Return (X, Y) of the center of cell containing provided text 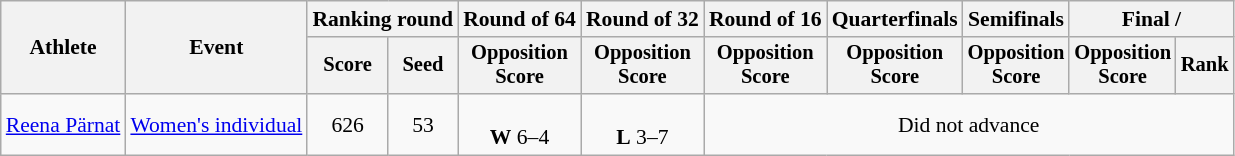
626 (348, 124)
53 (423, 124)
Seed (423, 66)
Round of 64 (520, 19)
W 6–4 (520, 124)
Ranking round (382, 19)
Event (216, 48)
Athlete (64, 48)
Semifinals (1016, 19)
Women's individual (216, 124)
Quarterfinals (895, 19)
Reena Pärnat (64, 124)
Did not advance (969, 124)
Score (348, 66)
L 3–7 (642, 124)
Round of 16 (766, 19)
Final / (1151, 19)
Round of 32 (642, 19)
Rank (1205, 66)
